From the cell containing the given text, extract its center point as [X, Y] coordinate. 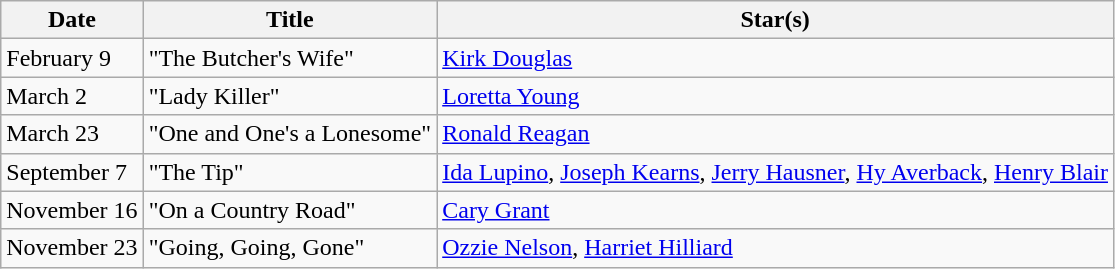
Loretta Young [776, 96]
Star(s) [776, 20]
"One and One's a Lonesome" [290, 134]
"Going, Going, Gone" [290, 248]
Kirk Douglas [776, 58]
"Lady Killer" [290, 96]
March 2 [72, 96]
Ida Lupino, Joseph Kearns, Jerry Hausner, Hy Averback, Henry Blair [776, 172]
"The Tip" [290, 172]
Cary Grant [776, 210]
November 16 [72, 210]
Date [72, 20]
"The Butcher's Wife" [290, 58]
"On a Country Road" [290, 210]
March 23 [72, 134]
Title [290, 20]
February 9 [72, 58]
September 7 [72, 172]
November 23 [72, 248]
Ozzie Nelson, Harriet Hilliard [776, 248]
Ronald Reagan [776, 134]
